Locate the cell with the specified text and output its (X, Y) center coordinate. 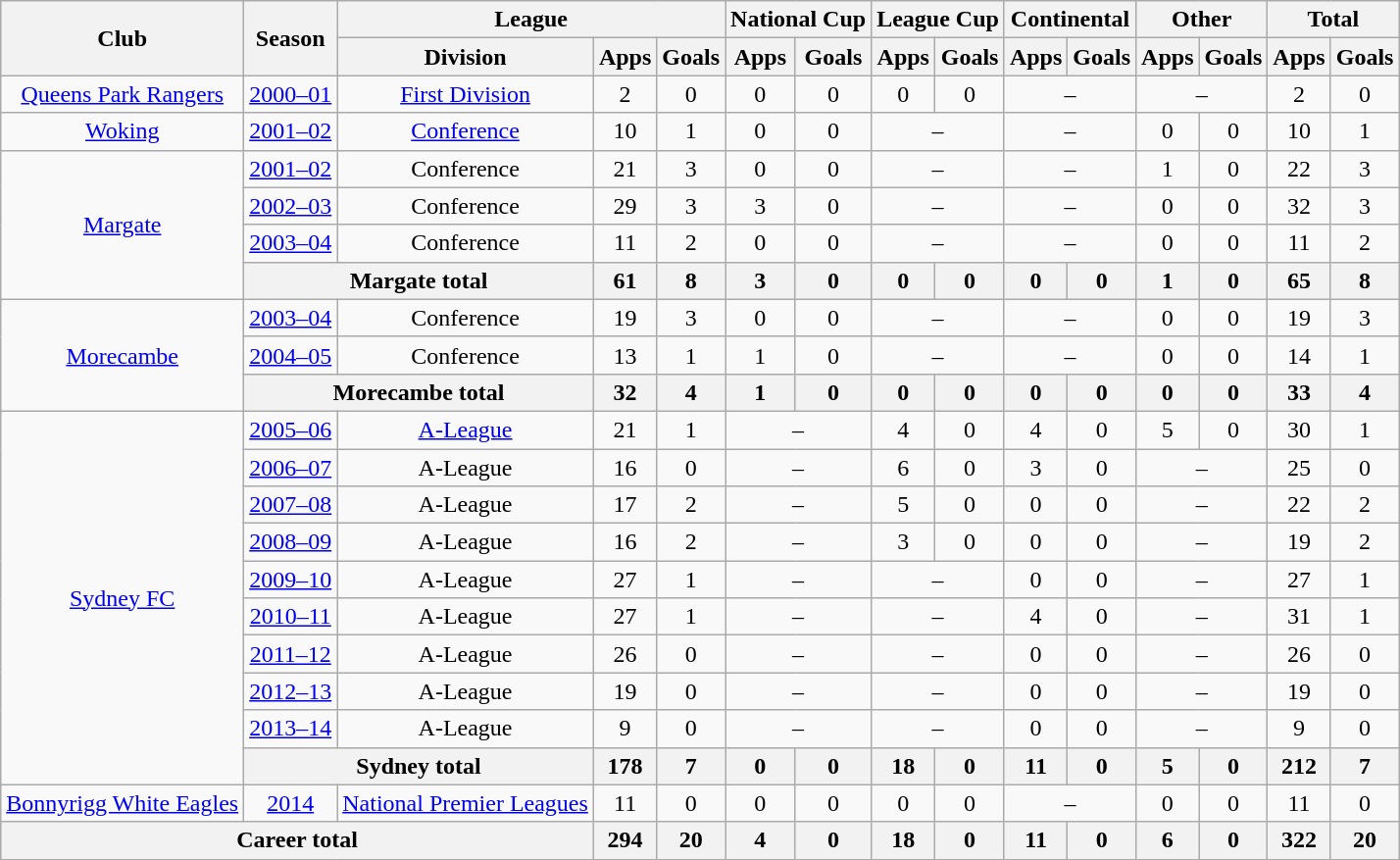
First Division (466, 94)
Sydney total (420, 766)
33 (1299, 392)
25 (1299, 468)
17 (625, 505)
65 (1299, 280)
212 (1299, 766)
14 (1299, 355)
National Cup (798, 20)
29 (625, 206)
National Premier Leagues (466, 803)
30 (1299, 430)
2008–09 (290, 542)
Sydney FC (123, 598)
Margate (123, 225)
2011–12 (290, 654)
2012–13 (290, 691)
Queens Park Rangers (123, 94)
Margate total (420, 280)
2010–11 (290, 617)
2002–03 (290, 206)
Club (123, 38)
61 (625, 280)
294 (625, 840)
2005–06 (290, 430)
2004–05 (290, 355)
Division (466, 57)
Season (290, 38)
322 (1299, 840)
Other (1202, 20)
2009–10 (290, 580)
178 (625, 766)
13 (625, 355)
2013–14 (290, 729)
League Cup (938, 20)
Woking (123, 131)
Morecambe total (420, 392)
Career total (298, 840)
2007–08 (290, 505)
31 (1299, 617)
Morecambe (123, 355)
2006–07 (290, 468)
Total (1333, 20)
League (531, 20)
2014 (290, 803)
2000–01 (290, 94)
Bonnyrigg White Eagles (123, 803)
Continental (1070, 20)
